Provide the (X, Y) coordinate of the cell's center where the given text is located.  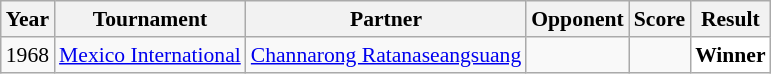
Tournament (150, 19)
1968 (28, 55)
Result (730, 19)
Score (660, 19)
Winner (730, 55)
Opponent (578, 19)
Partner (386, 19)
Channarong Ratanaseangsuang (386, 55)
Mexico International (150, 55)
Year (28, 19)
